Detect which cell encompasses the target text, then output its (X, Y) center coordinate. 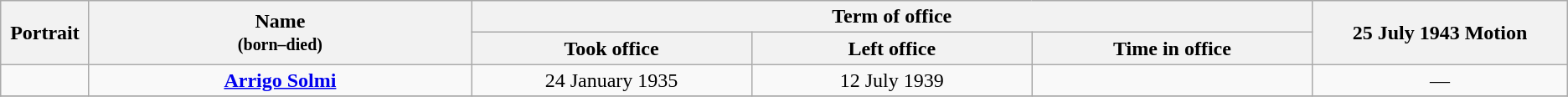
Took office (611, 48)
25 July 1943 Motion (1440, 33)
12 July 1939 (891, 80)
Arrigo Solmi (280, 80)
Time in office (1173, 48)
Name(born–died) (280, 33)
Left office (891, 48)
Term of office (892, 17)
24 January 1935 (611, 80)
Portrait (45, 33)
— (1440, 80)
